Scan for the cell matching the given text and deliver its [x, y] coordinate at center. 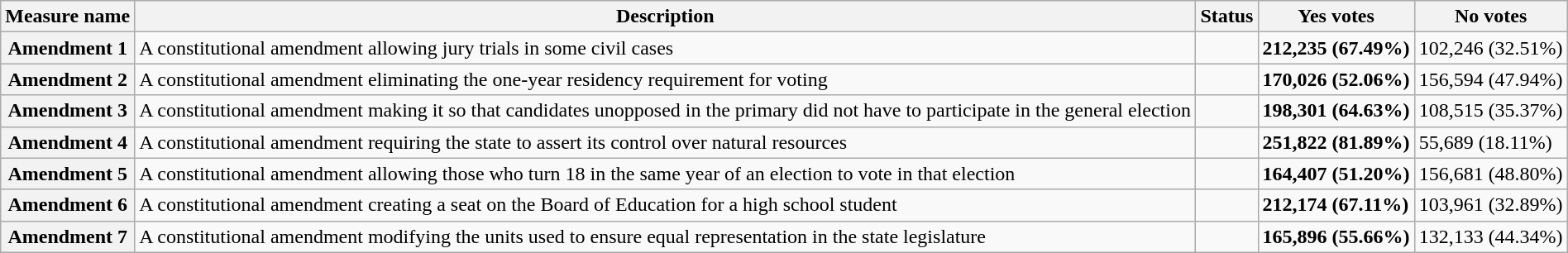
55,689 (18.11%) [1490, 142]
Measure name [68, 17]
A constitutional amendment allowing jury trials in some civil cases [665, 48]
A constitutional amendment allowing those who turn 18 in the same year of an election to vote in that election [665, 174]
251,822 (81.89%) [1336, 142]
156,681 (48.80%) [1490, 174]
A constitutional amendment creating a seat on the Board of Education for a high school student [665, 205]
A constitutional amendment eliminating the one-year residency requirement for voting [665, 79]
No votes [1490, 17]
198,301 (64.63%) [1336, 111]
102,246 (32.51%) [1490, 48]
103,961 (32.89%) [1490, 205]
Amendment 1 [68, 48]
132,133 (44.34%) [1490, 236]
156,594 (47.94%) [1490, 79]
165,896 (55.66%) [1336, 236]
164,407 (51.20%) [1336, 174]
170,026 (52.06%) [1336, 79]
Amendment 4 [68, 142]
A constitutional amendment requiring the state to assert its control over natural resources [665, 142]
A constitutional amendment modifying the units used to ensure equal representation in the state legislature [665, 236]
Amendment 3 [68, 111]
Description [665, 17]
212,235 (67.49%) [1336, 48]
Amendment 2 [68, 79]
A constitutional amendment making it so that candidates unopposed in the primary did not have to participate in the general election [665, 111]
Amendment 6 [68, 205]
212,174 (67.11%) [1336, 205]
Amendment 7 [68, 236]
Yes votes [1336, 17]
108,515 (35.37%) [1490, 111]
Status [1227, 17]
Amendment 5 [68, 174]
